Provide the [X, Y] coordinate of the cell's center where the given text is located.  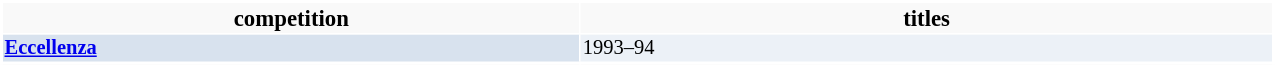
Eccellenza [292, 48]
1993–94 [926, 48]
titles [926, 18]
competition [292, 18]
